Return the [X, Y] coordinate for the center point of the cell that contains the specified text.  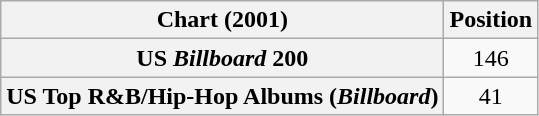
41 [491, 96]
Chart (2001) [222, 20]
146 [491, 58]
US Top R&B/Hip-Hop Albums (Billboard) [222, 96]
Position [491, 20]
US Billboard 200 [222, 58]
